Scan for the cell matching the given text and deliver its [X, Y] coordinate at center. 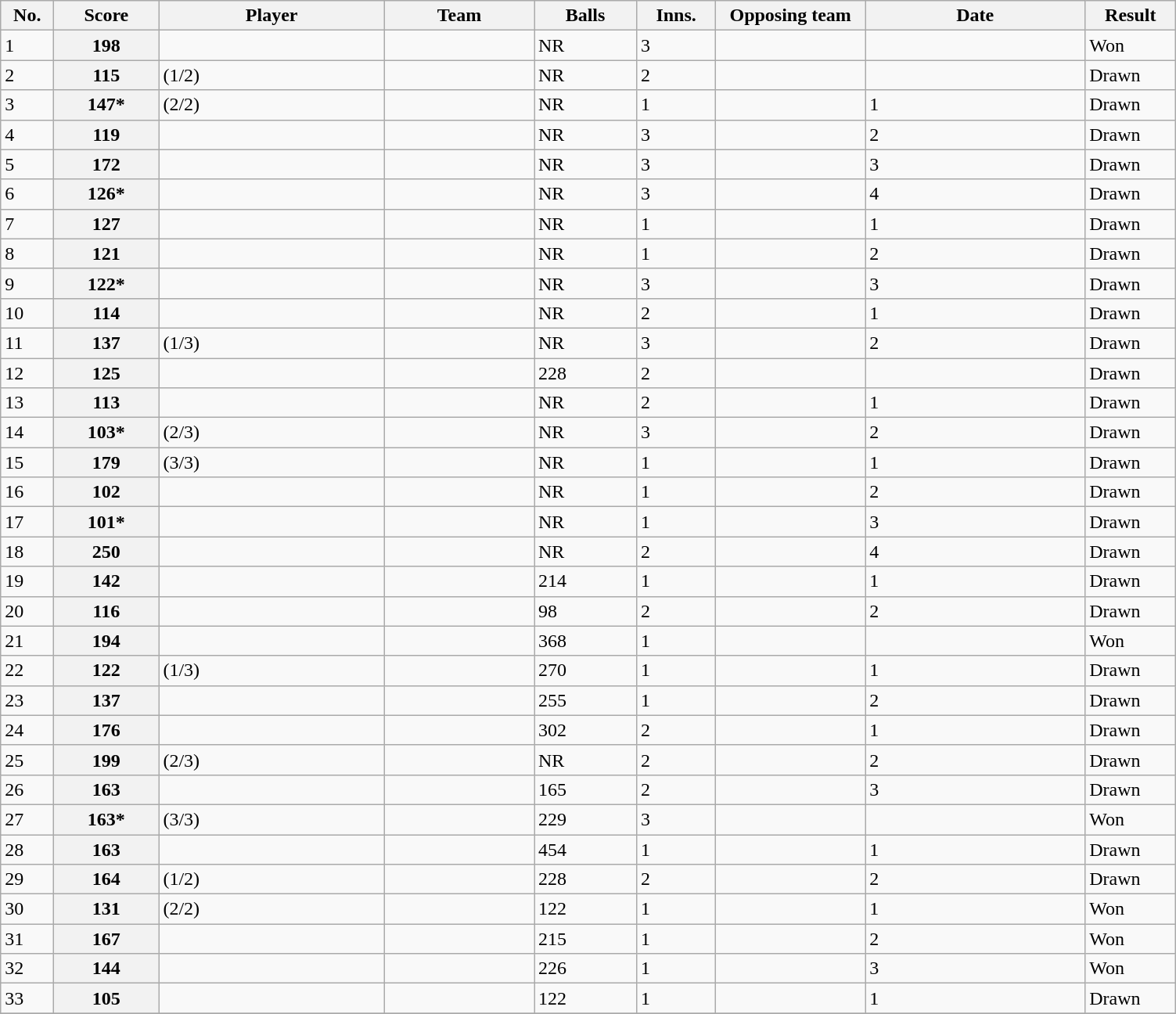
115 [106, 75]
215 [585, 939]
119 [106, 135]
454 [585, 849]
28 [27, 849]
142 [106, 581]
19 [27, 581]
126* [106, 194]
113 [106, 403]
22 [27, 671]
98 [585, 611]
17 [27, 522]
116 [106, 611]
No. [27, 16]
114 [106, 313]
102 [106, 492]
226 [585, 969]
131 [106, 909]
Player [272, 16]
8 [27, 253]
127 [106, 224]
302 [585, 730]
6 [27, 194]
23 [27, 700]
198 [106, 45]
167 [106, 939]
24 [27, 730]
7 [27, 224]
21 [27, 641]
122* [106, 283]
Team [459, 16]
164 [106, 879]
103* [106, 433]
10 [27, 313]
101* [106, 522]
30 [27, 909]
25 [27, 760]
5 [27, 164]
144 [106, 969]
Inns. [676, 16]
179 [106, 462]
194 [106, 641]
31 [27, 939]
368 [585, 641]
16 [27, 492]
199 [106, 760]
20 [27, 611]
9 [27, 283]
Score [106, 16]
15 [27, 462]
18 [27, 552]
12 [27, 373]
27 [27, 819]
Opposing team [790, 16]
250 [106, 552]
14 [27, 433]
147* [106, 105]
13 [27, 403]
229 [585, 819]
270 [585, 671]
163* [106, 819]
255 [585, 700]
Result [1131, 16]
105 [106, 998]
29 [27, 879]
172 [106, 164]
176 [106, 730]
214 [585, 581]
32 [27, 969]
165 [585, 789]
125 [106, 373]
11 [27, 343]
33 [27, 998]
26 [27, 789]
Date [975, 16]
Balls [585, 16]
121 [106, 253]
